Pinpoint the cell where the given text exists, returning its [x, y] midpoint coordinate. 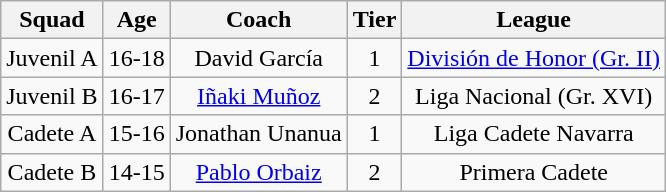
Tier [374, 20]
División de Honor (Gr. II) [534, 58]
15-16 [136, 134]
League [534, 20]
Cadete B [52, 172]
14-15 [136, 172]
Iñaki Muñoz [258, 96]
Age [136, 20]
Juvenil A [52, 58]
16-17 [136, 96]
Primera Cadete [534, 172]
16-18 [136, 58]
Juvenil B [52, 96]
Pablo Orbaiz [258, 172]
Liga Cadete Navarra [534, 134]
Jonathan Unanua [258, 134]
Cadete A [52, 134]
David García [258, 58]
Liga Nacional (Gr. XVI) [534, 96]
Coach [258, 20]
Squad [52, 20]
